Scan for the cell matching the given text and deliver its (x, y) coordinate at center. 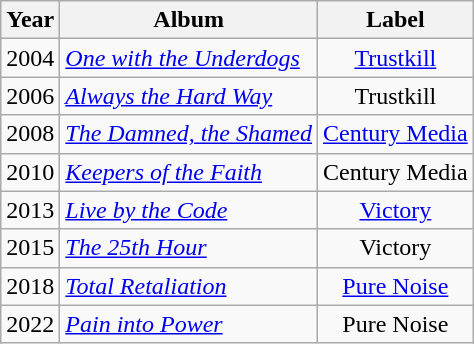
2018 (30, 286)
Album (189, 20)
2013 (30, 210)
2010 (30, 172)
The Damned, the Shamed (189, 134)
Keepers of the Faith (189, 172)
The 25th Hour (189, 248)
2022 (30, 324)
Year (30, 20)
2015 (30, 248)
Live by the Code (189, 210)
One with the Underdogs (189, 58)
Pain into Power (189, 324)
Always the Hard Way (189, 96)
2006 (30, 96)
Total Retaliation (189, 286)
2008 (30, 134)
Label (396, 20)
2004 (30, 58)
